Find where the given text appears and provide that cell's center as [X, Y] coordinate. 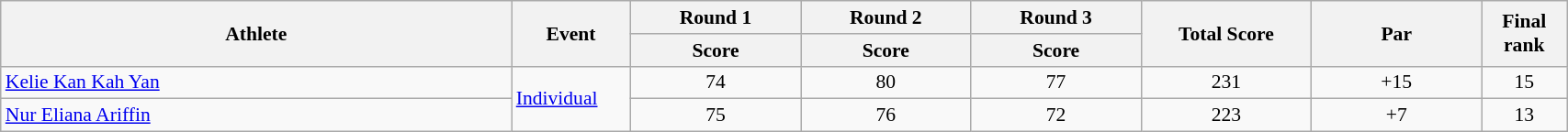
Final rank [1525, 33]
223 [1225, 115]
231 [1225, 82]
Event [571, 33]
Par [1396, 33]
+7 [1396, 115]
+15 [1396, 82]
Round 2 [886, 17]
74 [715, 82]
13 [1525, 115]
72 [1056, 115]
Individual [571, 99]
77 [1056, 82]
75 [715, 115]
76 [886, 115]
Nur Eliana Ariffin [256, 115]
Athlete [256, 33]
15 [1525, 82]
80 [886, 82]
Kelie Kan Kah Yan [256, 82]
Total Score [1225, 33]
Round 3 [1056, 17]
Round 1 [715, 17]
